Determine the [X, Y] coordinate at the center of the cell enclosing the given text.  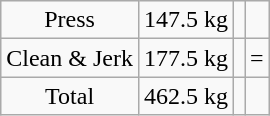
Press [70, 20]
Total [70, 96]
462.5 kg [186, 96]
= [258, 58]
177.5 kg [186, 58]
Clean & Jerk [70, 58]
147.5 kg [186, 20]
